Identify which cell holds the provided text, then report its [X, Y] central coordinate. 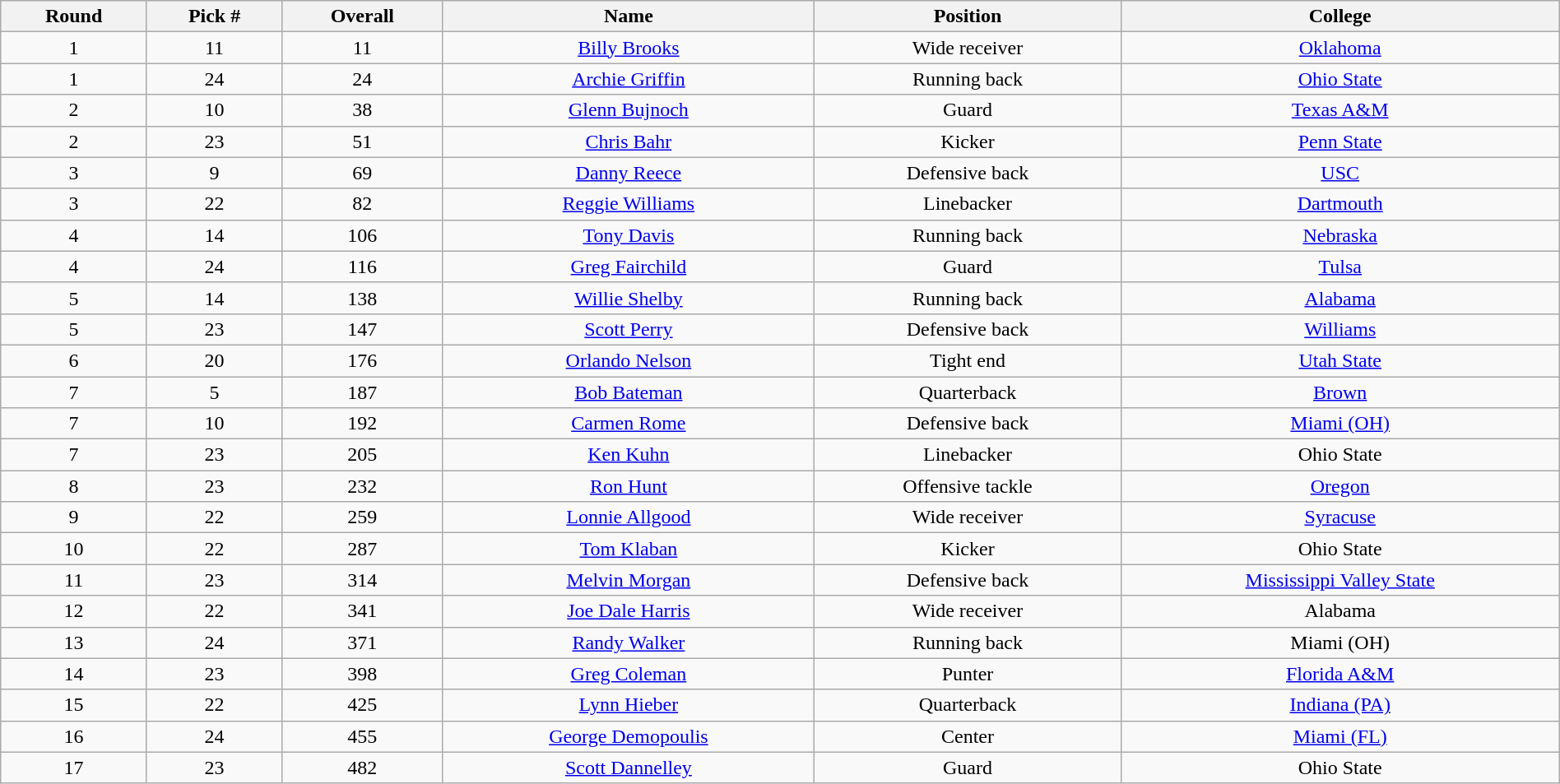
Name [629, 16]
314 [362, 580]
Oregon [1339, 486]
Lonnie Allgood [629, 517]
College [1339, 16]
Tom Klaban [629, 549]
Brown [1339, 392]
Miami (FL) [1339, 736]
20 [214, 360]
Reggie Williams [629, 204]
Archie Griffin [629, 79]
Penn State [1339, 141]
Willie Shelby [629, 298]
371 [362, 643]
13 [74, 643]
Mississippi Valley State [1339, 580]
Orlando Nelson [629, 360]
George Demopoulis [629, 736]
Round [74, 16]
Center [968, 736]
Pick # [214, 16]
398 [362, 674]
USC [1339, 173]
51 [362, 141]
Scott Dannelley [629, 768]
Overall [362, 16]
147 [362, 329]
116 [362, 267]
Greg Coleman [629, 674]
Bob Bateman [629, 392]
106 [362, 235]
232 [362, 486]
Position [968, 16]
192 [362, 424]
Greg Fairchild [629, 267]
Utah State [1339, 360]
138 [362, 298]
Lynn Hieber [629, 705]
Danny Reece [629, 173]
Randy Walker [629, 643]
Carmen Rome [629, 424]
12 [74, 611]
341 [362, 611]
187 [362, 392]
Melvin Morgan [629, 580]
8 [74, 486]
259 [362, 517]
Scott Perry [629, 329]
Williams [1339, 329]
6 [74, 360]
38 [362, 110]
Oklahoma [1339, 48]
Ken Kuhn [629, 455]
205 [362, 455]
Indiana (PA) [1339, 705]
16 [74, 736]
Florida A&M [1339, 674]
425 [362, 705]
Punter [968, 674]
82 [362, 204]
176 [362, 360]
Glenn Bujnoch [629, 110]
455 [362, 736]
Billy Brooks [629, 48]
482 [362, 768]
Texas A&M [1339, 110]
Joe Dale Harris [629, 611]
69 [362, 173]
287 [362, 549]
Tony Davis [629, 235]
Syracuse [1339, 517]
Offensive tackle [968, 486]
17 [74, 768]
Dartmouth [1339, 204]
Tulsa [1339, 267]
Nebraska [1339, 235]
Tight end [968, 360]
Ron Hunt [629, 486]
15 [74, 705]
Chris Bahr [629, 141]
